Locate the cell with the specified text and output its [x, y] center coordinate. 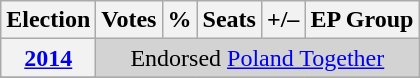
2014 [48, 58]
Votes [129, 20]
Seats [229, 20]
% [180, 20]
Endorsed Poland Together [258, 58]
+/– [282, 20]
Election [48, 20]
EP Group [362, 20]
